Locate the cell with the specified text and output its [X, Y] center coordinate. 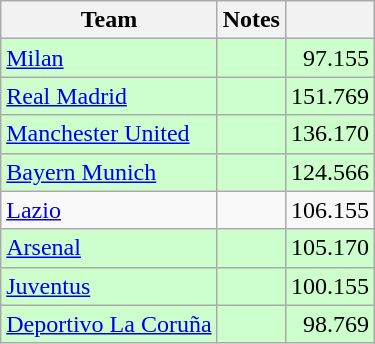
Juventus [109, 286]
Lazio [109, 210]
124.566 [330, 172]
98.769 [330, 324]
151.769 [330, 96]
Arsenal [109, 248]
100.155 [330, 286]
Team [109, 20]
136.170 [330, 134]
105.170 [330, 248]
106.155 [330, 210]
Bayern Munich [109, 172]
97.155 [330, 58]
Manchester United [109, 134]
Notes [251, 20]
Deportivo La Coruña [109, 324]
Milan [109, 58]
Real Madrid [109, 96]
